Extract the (x, y) coordinate from the center of the cell holding the provided text.  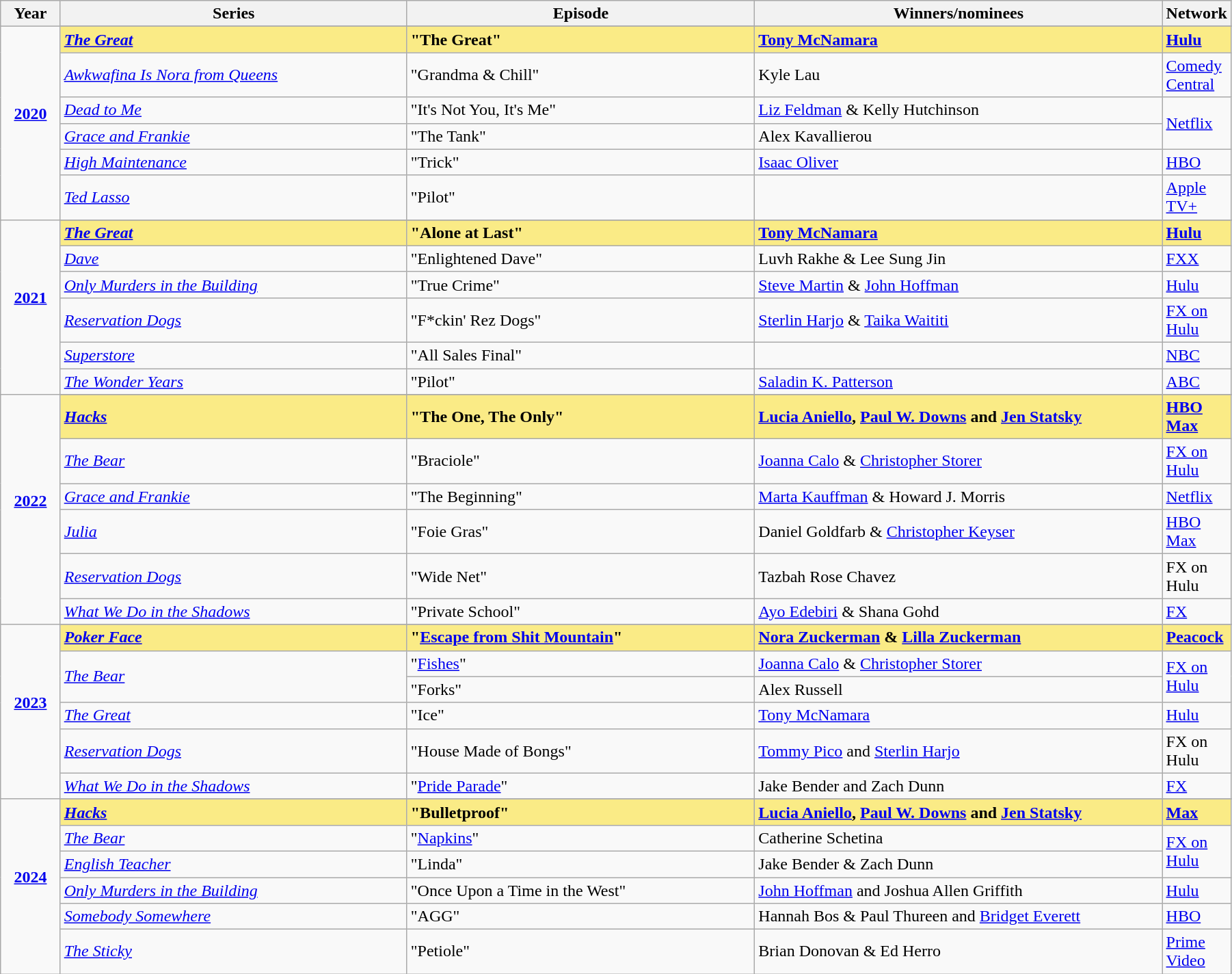
"It's Not You, It's Me" (581, 110)
Apple TV+ (1196, 197)
Luvh Rakhe & Lee Sung Jin (959, 259)
2020 (30, 123)
Winners/nominees (959, 14)
"Bulletproof" (581, 812)
Awkwafina Is Nora from Queens (234, 75)
NBC (1196, 355)
"Once Upon a Time in the West" (581, 890)
"Fishes" (581, 663)
"The Tank" (581, 136)
"F*ckin' Rez Dogs" (581, 320)
Prime Video (1196, 952)
English Teacher (234, 864)
"Braciole" (581, 461)
Steve Martin & John Hoffman (959, 285)
The Sticky (234, 952)
Peacock (1196, 637)
Saladin K. Patterson (959, 381)
"Ice" (581, 715)
"Private School" (581, 611)
2024 (30, 886)
High Maintenance (234, 162)
Nora Zuckerman & Lilla Zuckerman (959, 637)
Brian Donovan & Ed Herro (959, 952)
"The Beginning" (581, 497)
Somebody Somewhere (234, 917)
Alex Russell (959, 689)
Kyle Lau (959, 75)
"Forks" (581, 689)
Isaac Oliver (959, 162)
"Alone at Last" (581, 233)
Marta Kauffman & Howard J. Morris (959, 497)
Max (1196, 812)
The Wonder Years (234, 381)
"Escape from Shit Mountain" (581, 637)
Liz Feldman & Kelly Hutchinson (959, 110)
"House Made of Bongs" (581, 751)
Tommy Pico and Sterlin Harjo (959, 751)
"The One, The Only" (581, 417)
"Enlightened Dave" (581, 259)
"Trick" (581, 162)
Catherine Schetina (959, 838)
John Hoffman and Joshua Allen Griffith (959, 890)
Episode (581, 14)
Jake Bender & Zach Dunn (959, 864)
"True Crime" (581, 285)
Hannah Bos & Paul Thureen and Bridget Everett (959, 917)
2023 (30, 711)
Network (1196, 14)
Year (30, 14)
"AGG" (581, 917)
Daniel Goldfarb & Christopher Keyser (959, 532)
Alex Kavallierou (959, 136)
2021 (30, 306)
Poker Face (234, 637)
Comedy Central (1196, 75)
"All Sales Final" (581, 355)
Jake Bender and Zach Dunn (959, 786)
Dead to Me (234, 110)
Dave (234, 259)
"Napkins" (581, 838)
Series (234, 14)
"The Great" (581, 40)
ABC (1196, 381)
"Petiole" (581, 952)
"Foie Gras" (581, 532)
Julia (234, 532)
"Pride Parade" (581, 786)
2022 (30, 510)
Sterlin Harjo & Taika Waititi (959, 320)
FXX (1196, 259)
Ted Lasso (234, 197)
Superstore (234, 355)
"Linda" (581, 864)
Tazbah Rose Chavez (959, 576)
Ayo Edebiri & Shana Gohd (959, 611)
"Wide Net" (581, 576)
"Grandma & Chill" (581, 75)
